Extract the [X, Y] coordinate from the center of the cell holding the provided text.  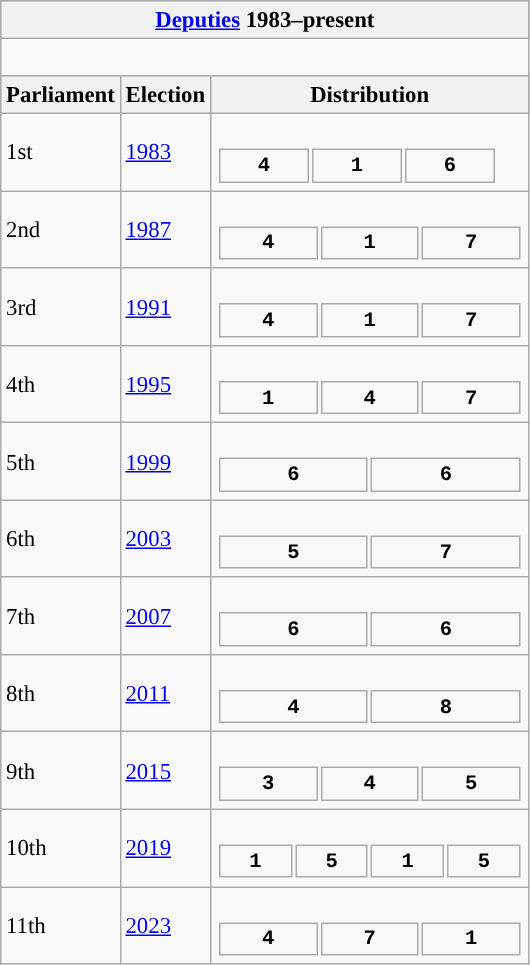
3 4 5 [369, 770]
1 5 1 5 [369, 848]
1991 [165, 306]
3 [268, 784]
1995 [165, 384]
4th [60, 384]
2003 [165, 538]
3rd [60, 306]
1983 [165, 152]
1987 [165, 230]
5 7 [369, 538]
10th [60, 848]
2nd [60, 230]
Parliament [60, 95]
6th [60, 538]
8th [60, 694]
11th [60, 926]
5th [60, 462]
7th [60, 616]
Distribution [369, 95]
2007 [165, 616]
2019 [165, 848]
8 [446, 707]
1999 [165, 462]
2011 [165, 694]
Deputies 1983–present [265, 20]
1 4 7 [369, 384]
4 1 6 [369, 152]
9th [60, 770]
1st [60, 152]
4 8 [369, 694]
4 7 1 [369, 926]
2015 [165, 770]
2023 [165, 926]
Election [165, 95]
